Output the [X, Y] coordinate of the center of the cell containing the given text.  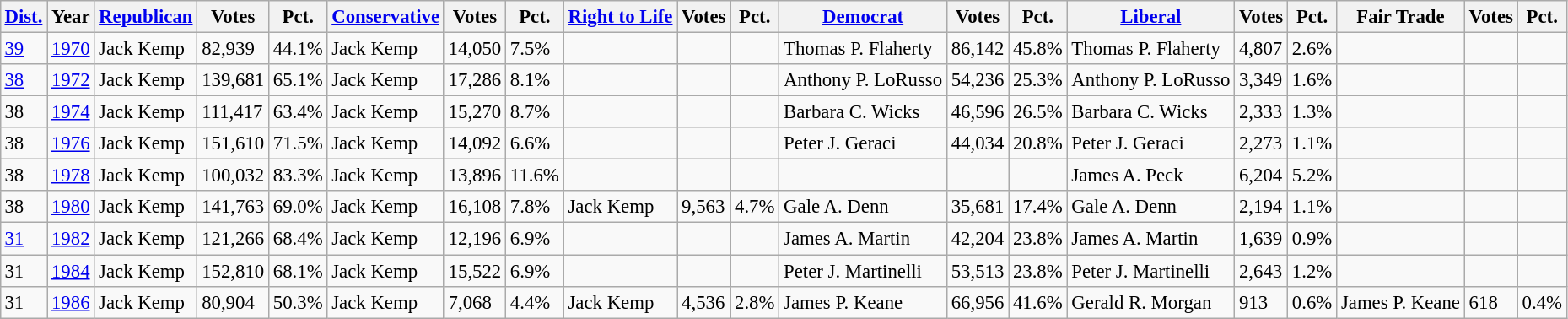
83.3% [297, 176]
63.4% [297, 112]
1976 [71, 143]
Right to Life [621, 17]
1974 [71, 112]
1980 [71, 207]
Conservative [385, 17]
6,204 [1262, 176]
Gerald R. Morgan [1150, 302]
15,270 [474, 112]
Year [71, 17]
68.1% [297, 271]
44,034 [977, 143]
13,896 [474, 176]
80,904 [233, 302]
141,763 [233, 207]
17.4% [1037, 207]
Democrat [864, 17]
1,639 [1262, 239]
0.6% [1312, 302]
41.6% [1037, 302]
82,939 [233, 48]
7,068 [474, 302]
1982 [71, 239]
4,807 [1262, 48]
2,273 [1262, 143]
4.7% [755, 207]
1970 [71, 48]
1.2% [1312, 271]
6.6% [535, 143]
1.3% [1312, 112]
2,194 [1262, 207]
54,236 [977, 80]
39 [24, 48]
11.6% [535, 176]
20.8% [1037, 143]
42,204 [977, 239]
50.3% [297, 302]
14,092 [474, 143]
111,417 [233, 112]
2.8% [755, 302]
65.1% [297, 80]
1984 [71, 271]
100,032 [233, 176]
1978 [71, 176]
2.6% [1312, 48]
Republican [146, 17]
Liberal [1150, 17]
152,810 [233, 271]
8.7% [535, 112]
3,349 [1262, 80]
4,536 [703, 302]
139,681 [233, 80]
4.4% [535, 302]
12,196 [474, 239]
2,333 [1262, 112]
15,522 [474, 271]
69.0% [297, 207]
26.5% [1037, 112]
53,513 [977, 271]
14,050 [474, 48]
Dist. [24, 17]
46,596 [977, 112]
16,108 [474, 207]
9,563 [703, 207]
618 [1491, 302]
1972 [71, 80]
Fair Trade [1401, 17]
71.5% [297, 143]
45.8% [1037, 48]
68.4% [297, 239]
James A. Peck [1150, 176]
0.4% [1542, 302]
7.8% [535, 207]
1986 [71, 302]
913 [1262, 302]
121,266 [233, 239]
1.6% [1312, 80]
35,681 [977, 207]
25.3% [1037, 80]
5.2% [1312, 176]
44.1% [297, 48]
2,643 [1262, 271]
151,610 [233, 143]
17,286 [474, 80]
86,142 [977, 48]
7.5% [535, 48]
0.9% [1312, 239]
66,956 [977, 302]
8.1% [535, 80]
